Find where the given text appears and provide that cell's center as [X, Y] coordinate. 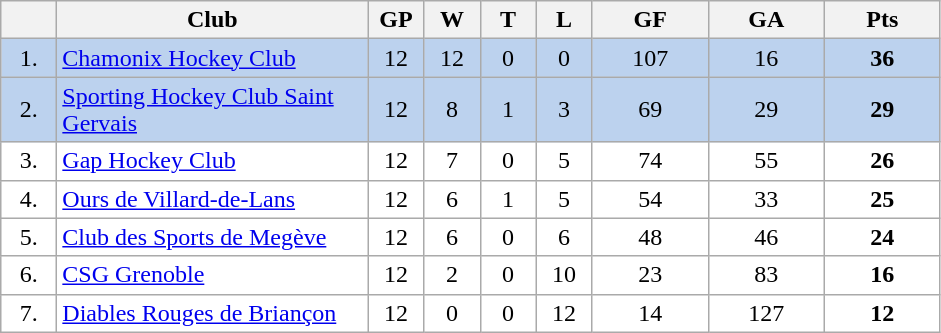
2 [452, 275]
127 [766, 313]
5. [29, 237]
GP [396, 20]
14 [650, 313]
25 [882, 199]
Club des Sports de Megève [212, 237]
36 [882, 58]
L [564, 20]
3. [29, 161]
6. [29, 275]
69 [650, 110]
3 [564, 110]
Pts [882, 20]
Club [212, 20]
48 [650, 237]
10 [564, 275]
Sporting Hockey Club Saint Gervais [212, 110]
GA [766, 20]
Diables Rouges de Briançon [212, 313]
55 [766, 161]
46 [766, 237]
W [452, 20]
Ours de Villard-de-Lans [212, 199]
7 [452, 161]
2. [29, 110]
1. [29, 58]
107 [650, 58]
54 [650, 199]
74 [650, 161]
CSG Grenoble [212, 275]
Chamonix Hockey Club [212, 58]
GF [650, 20]
Gap Hockey Club [212, 161]
26 [882, 161]
T [508, 20]
8 [452, 110]
7. [29, 313]
83 [766, 275]
23 [650, 275]
24 [882, 237]
33 [766, 199]
4. [29, 199]
